Find where the given text appears and provide that cell's center as [x, y] coordinate. 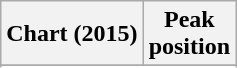
Peakposition [189, 34]
Chart (2015) [72, 34]
